Determine the (x, y) coordinate at the center of the cell enclosing the given text.  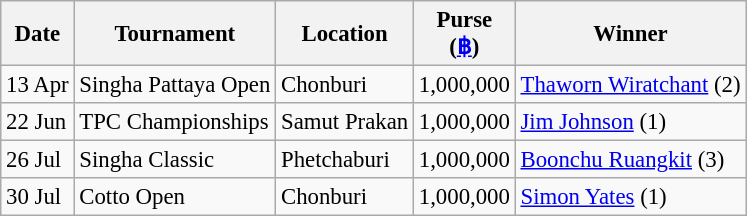
Samut Prakan (345, 122)
Winner (630, 34)
Singha Pattaya Open (175, 85)
30 Jul (38, 197)
26 Jul (38, 160)
Simon Yates (1) (630, 197)
Location (345, 34)
Cotto Open (175, 197)
Thaworn Wiratchant (2) (630, 85)
13 Apr (38, 85)
Boonchu Ruangkit (3) (630, 160)
Purse(฿) (464, 34)
Jim Johnson (1) (630, 122)
Singha Classic (175, 160)
Tournament (175, 34)
Date (38, 34)
TPC Championships (175, 122)
Phetchaburi (345, 160)
22 Jun (38, 122)
